Return [x, y] of the center of cell containing provided text 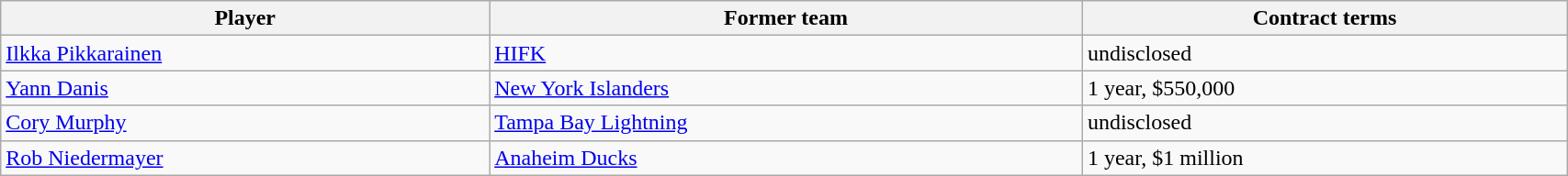
1 year, $550,000 [1325, 88]
Cory Murphy [245, 123]
1 year, $1 million [1325, 158]
Tampa Bay Lightning [786, 123]
Yann Danis [245, 88]
Ilkka Pikkarainen [245, 53]
HIFK [786, 53]
Anaheim Ducks [786, 158]
New York Islanders [786, 88]
Rob Niedermayer [245, 158]
Player [245, 18]
Contract terms [1325, 18]
Former team [786, 18]
